Find where the given text appears and provide that cell's center as (X, Y) coordinate. 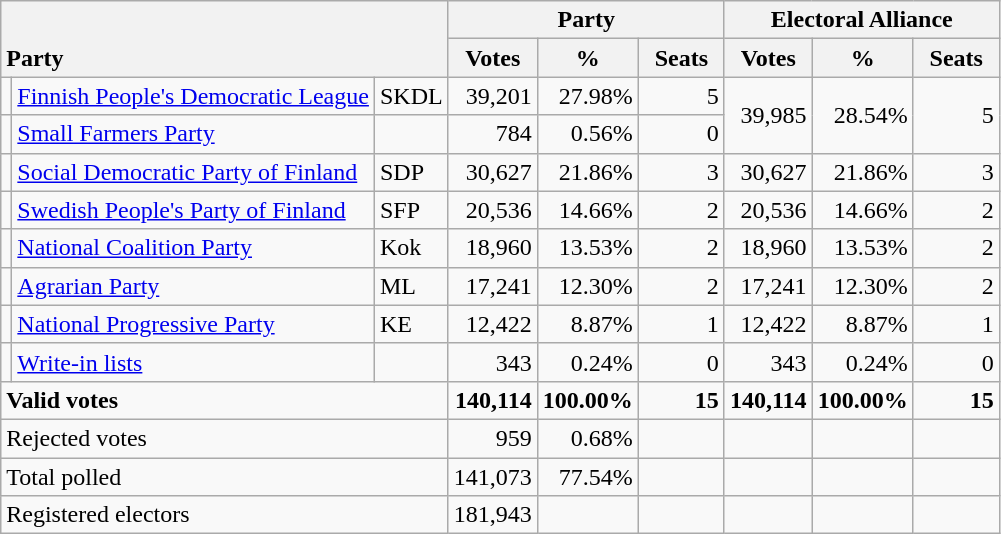
SKDL (411, 96)
181,943 (492, 515)
27.98% (588, 96)
Rejected votes (224, 438)
National Progressive Party (194, 324)
Small Farmers Party (194, 134)
Total polled (224, 477)
Social Democratic Party of Finland (194, 172)
Electoral Alliance (862, 20)
Agrarian Party (194, 286)
Finnish People's Democratic League (194, 96)
0.56% (588, 134)
ML (411, 286)
SFP (411, 210)
141,073 (492, 477)
784 (492, 134)
959 (492, 438)
Kok (411, 248)
39,985 (768, 115)
77.54% (588, 477)
National Coalition Party (194, 248)
Registered electors (224, 515)
Valid votes (224, 400)
Swedish People's Party of Finland (194, 210)
Write-in lists (194, 362)
0.68% (588, 438)
39,201 (492, 96)
28.54% (862, 115)
KE (411, 324)
SDP (411, 172)
